Search for the cell housing the specified text and yield its [x, y] center coordinate. 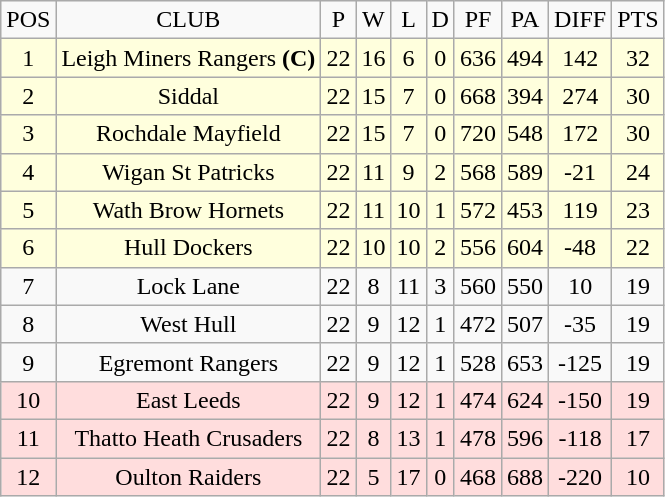
474 [478, 400]
Thatto Heath Crusaders [188, 438]
653 [526, 362]
528 [478, 362]
-118 [580, 438]
L [408, 20]
Rochdale Mayfield [188, 134]
DIFF [580, 20]
-125 [580, 362]
560 [478, 286]
468 [478, 477]
568 [478, 172]
589 [526, 172]
Siddal [188, 96]
Hull Dockers [188, 248]
394 [526, 96]
CLUB [188, 20]
32 [638, 58]
PA [526, 20]
23 [638, 210]
556 [478, 248]
Leigh Miners Rangers (C) [188, 58]
572 [478, 210]
13 [408, 438]
PF [478, 20]
119 [580, 210]
P [338, 20]
596 [526, 438]
4 [28, 172]
472 [478, 324]
D [440, 20]
-21 [580, 172]
720 [478, 134]
East Leeds [188, 400]
Egremont Rangers [188, 362]
West Hull [188, 324]
636 [478, 58]
W [374, 20]
Lock Lane [188, 286]
-150 [580, 400]
507 [526, 324]
550 [526, 286]
Wath Brow Hornets [188, 210]
-48 [580, 248]
PTS [638, 20]
16 [374, 58]
604 [526, 248]
-220 [580, 477]
274 [580, 96]
494 [526, 58]
-35 [580, 324]
142 [580, 58]
548 [526, 134]
Oulton Raiders [188, 477]
24 [638, 172]
453 [526, 210]
172 [580, 134]
624 [526, 400]
668 [478, 96]
478 [478, 438]
POS [28, 20]
688 [526, 477]
Wigan St Patricks [188, 172]
